Capture the cell that displays the provided text and extract its (X, Y) central coordinate. 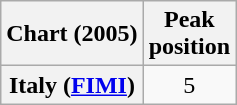
Peakposition (189, 34)
Chart (2005) (72, 34)
5 (189, 85)
Italy (FIMI) (72, 85)
